Extract the (X, Y) coordinate from the center of the cell holding the provided text.  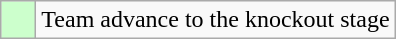
Team advance to the knockout stage (216, 20)
